Scan for the cell matching the given text and deliver its (x, y) coordinate at center. 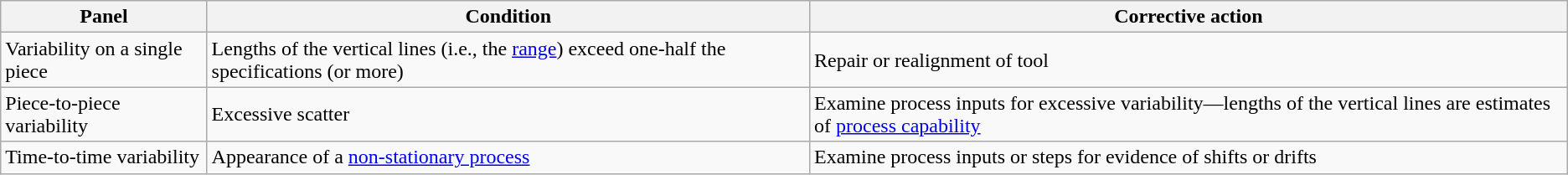
Repair or realignment of tool (1188, 60)
Time-to-time variability (104, 157)
Lengths of the vertical lines (i.e., the range) exceed one-half the specifications (or more) (508, 60)
Excessive scatter (508, 114)
Appearance of a non-stationary process (508, 157)
Corrective action (1188, 17)
Condition (508, 17)
Examine process inputs for excessive variability—lengths of the vertical lines are estimates of process capability (1188, 114)
Panel (104, 17)
Variability on a single piece (104, 60)
Examine process inputs or steps for evidence of shifts or drifts (1188, 157)
Piece-to-piece variability (104, 114)
